Pinpoint the cell where the given text exists, returning its [x, y] midpoint coordinate. 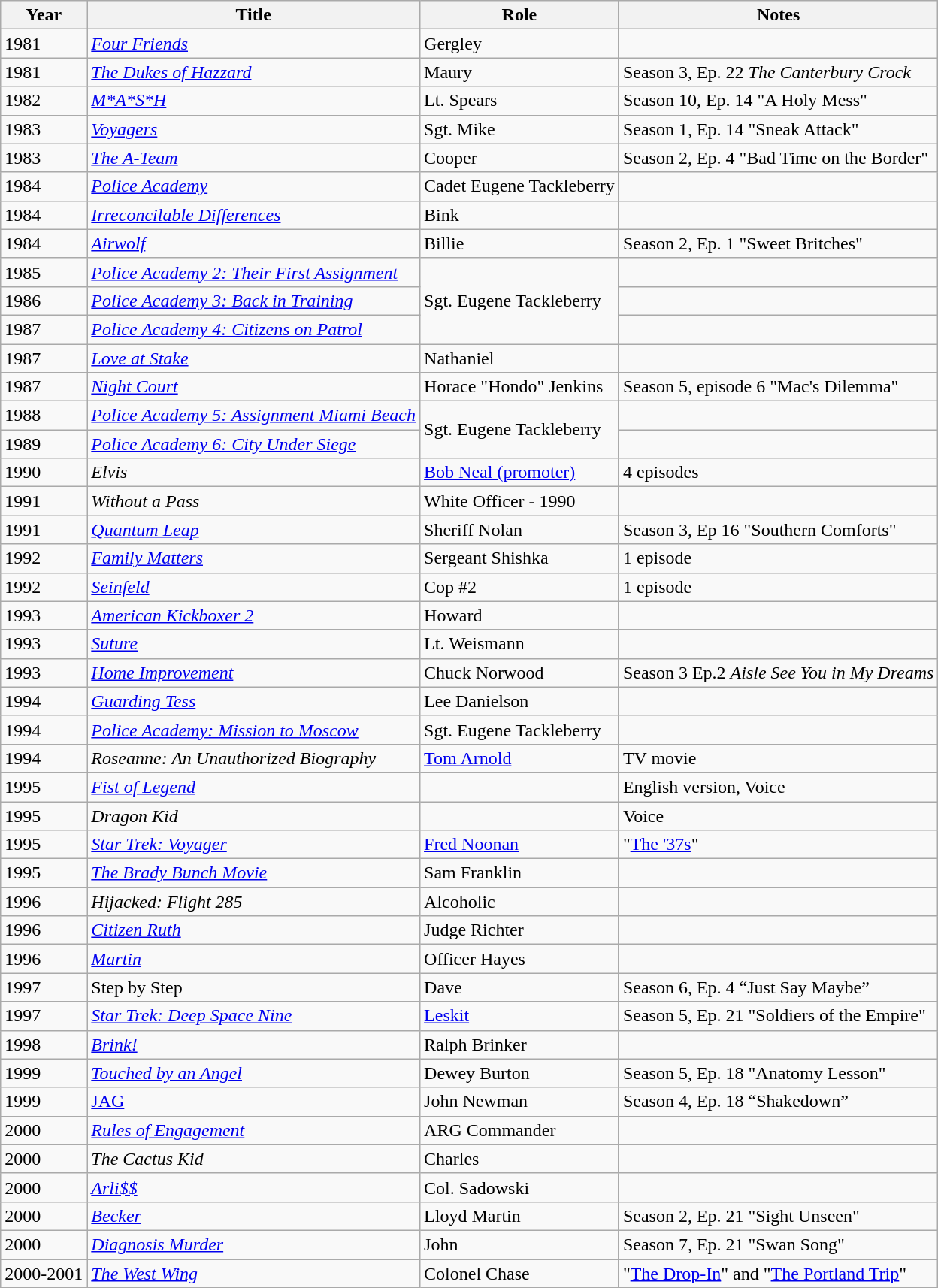
1986 [44, 301]
Nathaniel [520, 358]
Love at Stake [254, 358]
Horace "Hondo" Jenkins [520, 387]
Cop #2 [520, 587]
Sergeant Shishka [520, 558]
Arli$$ [254, 1187]
Season 3, Ep 16 "Southern Comforts" [779, 530]
White Officer - 1990 [520, 501]
Chuck Norwood [520, 673]
Police Academy 4: Citizens on Patrol [254, 329]
Home Improvement [254, 673]
Becker [254, 1216]
Lt. Spears [520, 101]
American Kickboxer 2 [254, 615]
Lt. Weismann [520, 644]
Police Academy 2: Their First Assignment [254, 272]
Lee Danielson [520, 701]
The A-Team [254, 158]
Bob Neal (promoter) [520, 473]
Sheriff Nolan [520, 530]
Dragon Kid [254, 815]
Season 10, Ep. 14 "A Holy Mess" [779, 101]
Quantum Leap [254, 530]
Brink! [254, 1045]
Police Academy 5: Assignment Miami Beach [254, 416]
Year [44, 15]
Role [520, 15]
Season 5, Ep. 21 "Soldiers of the Empire" [779, 1016]
English version, Voice [779, 787]
Police Academy 3: Back in Training [254, 301]
John Newman [520, 1102]
Season 2, Ep. 4 "Bad Time on the Border" [779, 158]
Star Trek: Voyager [254, 845]
1990 [44, 473]
Airwolf [254, 243]
Fred Noonan [520, 845]
JAG [254, 1102]
Rules of Engagement [254, 1130]
Season 6, Ep. 4 “Just Say Maybe” [779, 987]
Season 3, Ep. 22 The Canterbury Crock [779, 72]
Guarding Tess [254, 701]
The Brady Bunch Movie [254, 873]
4 episodes [779, 473]
Charles [520, 1159]
Dewey Burton [520, 1073]
Voyagers [254, 129]
Officer Hayes [520, 959]
M*A*S*H [254, 101]
Voice [779, 815]
Notes [779, 15]
1985 [44, 272]
"The '37s" [779, 845]
Step by Step [254, 987]
"The Drop-In" and "The Portland Trip" [779, 1274]
Family Matters [254, 558]
Hijacked: Flight 285 [254, 902]
ARG Commander [520, 1130]
Irreconcilable Differences [254, 215]
Sgt. Mike [520, 129]
1982 [44, 101]
Billie [520, 243]
Dave [520, 987]
Col. Sadowski [520, 1187]
Season 3 Ep.2 Aisle See You in My Dreams [779, 673]
John [520, 1244]
1998 [44, 1045]
Police Academy: Mission to Moscow [254, 730]
Season 7, Ep. 21 "Swan Song" [779, 1244]
Sam Franklin [520, 873]
Star Trek: Deep Space Nine [254, 1016]
Howard [520, 615]
TV movie [779, 758]
Cooper [520, 158]
Colonel Chase [520, 1274]
Season 4, Ep. 18 “Shakedown” [779, 1102]
Leskit [520, 1016]
Season 1, Ep. 14 "Sneak Attack" [779, 129]
Season 5, episode 6 "Mac's Dilemma" [779, 387]
Bink [520, 215]
Cadet Eugene Tackleberry [520, 186]
Gergley [520, 44]
Police Academy 6: City Under Siege [254, 444]
Elvis [254, 473]
Season 2, Ep. 21 "Sight Unseen" [779, 1216]
1988 [44, 416]
Seinfeld [254, 587]
Diagnosis Murder [254, 1244]
Four Friends [254, 44]
Ralph Brinker [520, 1045]
The Cactus Kid [254, 1159]
Season 5, Ep. 18 "Anatomy Lesson" [779, 1073]
1989 [44, 444]
The Dukes of Hazzard [254, 72]
Tom Arnold [520, 758]
Title [254, 15]
Citizen Ruth [254, 930]
The West Wing [254, 1274]
2000-2001 [44, 1274]
Without a Pass [254, 501]
Suture [254, 644]
Touched by an Angel [254, 1073]
Roseanne: An Unauthorized Biography [254, 758]
Lloyd Martin [520, 1216]
Police Academy [254, 186]
Maury [520, 72]
Night Court [254, 387]
Judge Richter [520, 930]
Alcoholic [520, 902]
Fist of Legend [254, 787]
Season 2, Ep. 1 "Sweet Britches" [779, 243]
Martin [254, 959]
